Extract the [X, Y] coordinate from the center of the cell holding the provided text.  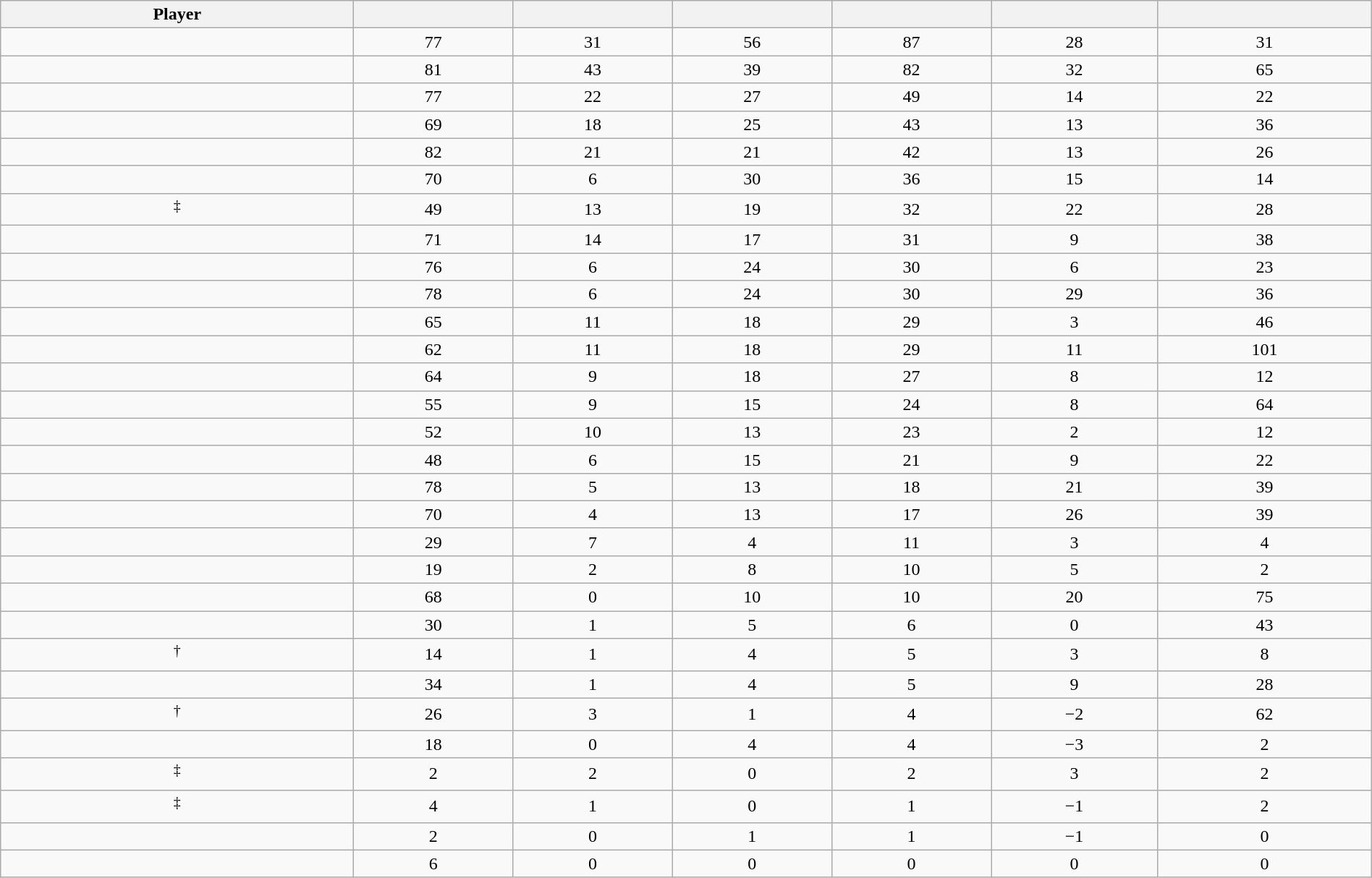
75 [1265, 597]
76 [433, 267]
55 [433, 404]
7 [593, 542]
20 [1075, 597]
56 [752, 42]
38 [1265, 239]
71 [433, 239]
46 [1265, 322]
−3 [1075, 744]
−2 [1075, 715]
42 [911, 152]
52 [433, 432]
25 [752, 124]
34 [433, 684]
68 [433, 597]
87 [911, 42]
48 [433, 459]
101 [1265, 349]
Player [177, 14]
69 [433, 124]
81 [433, 69]
